From the cell containing the given text, extract its center point as [X, Y] coordinate. 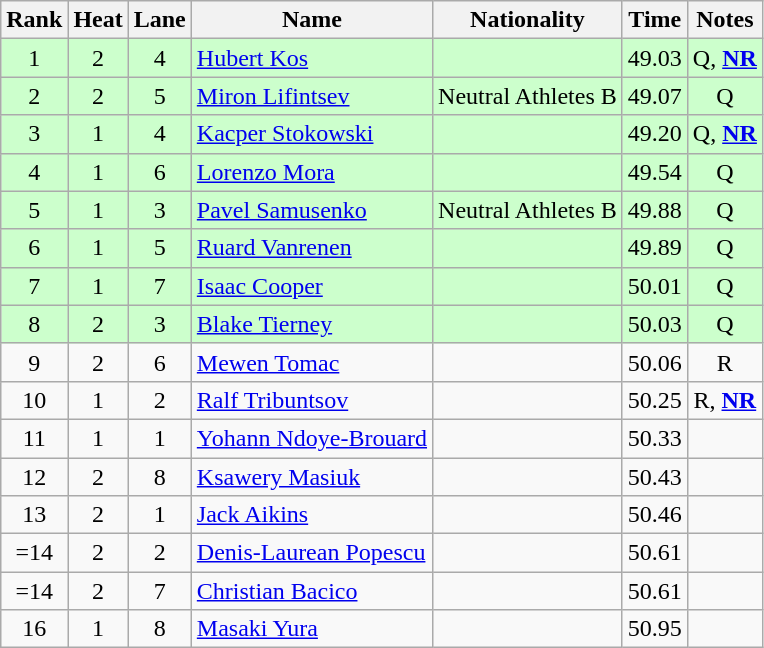
R [724, 362]
Miron Lifintsev [312, 96]
Denis-Laurean Popescu [312, 553]
Hubert Kos [312, 58]
50.46 [654, 515]
Ksawery Masiuk [312, 477]
49.88 [654, 210]
12 [34, 477]
50.95 [654, 629]
49.07 [654, 96]
Rank [34, 20]
49.03 [654, 58]
16 [34, 629]
Lorenzo Mora [312, 172]
Heat [98, 20]
10 [34, 400]
Mewen Tomac [312, 362]
Jack Aikins [312, 515]
Notes [724, 20]
Name [312, 20]
50.03 [654, 324]
Nationality [528, 20]
Kacper Stokowski [312, 134]
49.20 [654, 134]
Ruard Vanrenen [312, 248]
Lane [160, 20]
Time [654, 20]
11 [34, 438]
Isaac Cooper [312, 286]
50.33 [654, 438]
49.89 [654, 248]
Masaki Yura [312, 629]
Ralf Tribuntsov [312, 400]
50.01 [654, 286]
13 [34, 515]
Pavel Samusenko [312, 210]
Christian Bacico [312, 591]
50.25 [654, 400]
R, NR [724, 400]
9 [34, 362]
Blake Tierney [312, 324]
Yohann Ndoye-Brouard [312, 438]
50.43 [654, 477]
49.54 [654, 172]
50.06 [654, 362]
